Determine the [x, y] coordinate at the center of the cell enclosing the given text.  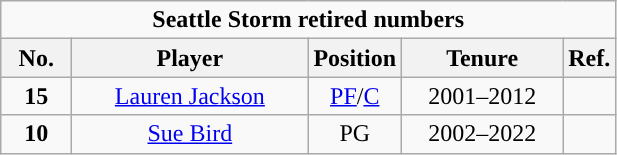
2001–2012 [482, 96]
2002–2022 [482, 134]
15 [36, 96]
Tenure [482, 58]
Sue Bird [190, 134]
PG [355, 134]
10 [36, 134]
Position [355, 58]
No. [36, 58]
PF/C [355, 96]
Lauren Jackson [190, 96]
Player [190, 58]
Ref. [590, 58]
Seattle Storm retired numbers [308, 20]
